For the text-containing cell, return its midpoint in (x, y) coordinate format. 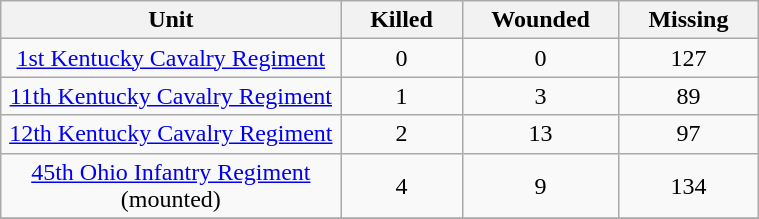
89 (688, 96)
1st Kentucky Cavalry Regiment (171, 58)
45th Ohio Infantry Regiment (mounted) (171, 186)
Missing (688, 20)
127 (688, 58)
134 (688, 186)
4 (402, 186)
97 (688, 134)
1 (402, 96)
12th Kentucky Cavalry Regiment (171, 134)
3 (540, 96)
9 (540, 186)
Killed (402, 20)
11th Kentucky Cavalry Regiment (171, 96)
Unit (171, 20)
2 (402, 134)
13 (540, 134)
Wounded (540, 20)
